Find where the given text appears and provide that cell's center as [X, Y] coordinate. 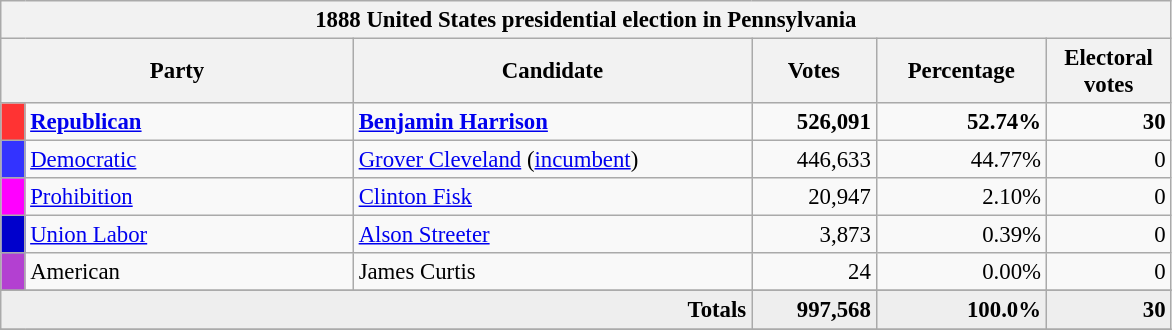
Benjamin Harrison [552, 122]
Votes [814, 72]
James Curtis [552, 273]
52.74% [961, 122]
Grover Cleveland (incumbent) [552, 160]
Totals [376, 310]
526,091 [814, 122]
Republican [189, 122]
Clinton Fisk [552, 197]
Union Labor [189, 235]
Percentage [961, 72]
3,873 [814, 235]
0.39% [961, 235]
44.77% [961, 160]
Alson Streeter [552, 235]
20,947 [814, 197]
997,568 [814, 310]
Party [178, 72]
American [189, 273]
0.00% [961, 273]
24 [814, 273]
446,633 [814, 160]
Electoral votes [1108, 72]
Candidate [552, 72]
Democratic [189, 160]
Prohibition [189, 197]
100.0% [961, 310]
1888 United States presidential election in Pennsylvania [586, 20]
2.10% [961, 197]
